Return the (X, Y) coordinate for the center point of the cell that contains the specified text.  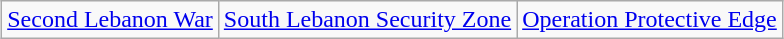
South Lebanon Security Zone (367, 20)
Operation Protective Edge (650, 20)
Second Lebanon War (110, 20)
